From the cell containing the given text, extract its center point as [x, y] coordinate. 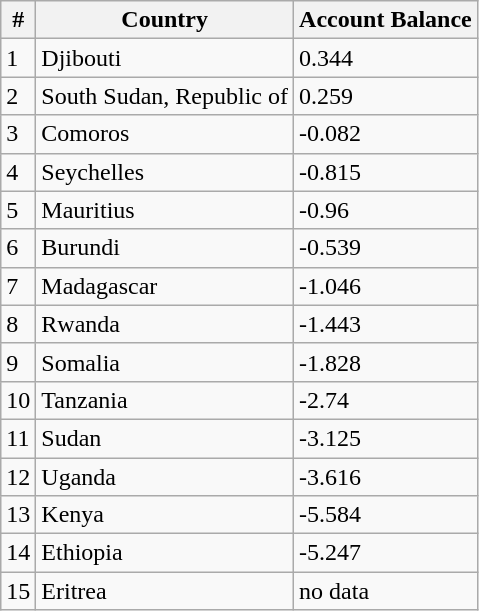
-5.247 [386, 553]
Madagascar [165, 286]
Mauritius [165, 210]
4 [18, 172]
6 [18, 248]
Seychelles [165, 172]
9 [18, 362]
13 [18, 515]
Ethiopia [165, 553]
South Sudan, Republic of [165, 96]
-0.539 [386, 248]
1 [18, 58]
Sudan [165, 438]
Uganda [165, 477]
-0.815 [386, 172]
# [18, 20]
Burundi [165, 248]
3 [18, 134]
Kenya [165, 515]
-5.584 [386, 515]
Somalia [165, 362]
no data [386, 591]
Comoros [165, 134]
11 [18, 438]
-1.046 [386, 286]
15 [18, 591]
Tanzania [165, 400]
Rwanda [165, 324]
10 [18, 400]
Eritrea [165, 591]
Country [165, 20]
0.259 [386, 96]
8 [18, 324]
-1.443 [386, 324]
Djibouti [165, 58]
5 [18, 210]
0.344 [386, 58]
12 [18, 477]
14 [18, 553]
7 [18, 286]
-1.828 [386, 362]
-3.616 [386, 477]
-0.082 [386, 134]
Account Balance [386, 20]
-3.125 [386, 438]
-0.96 [386, 210]
2 [18, 96]
-2.74 [386, 400]
